Determine the [X, Y] coordinate at the center of the cell enclosing the given text.  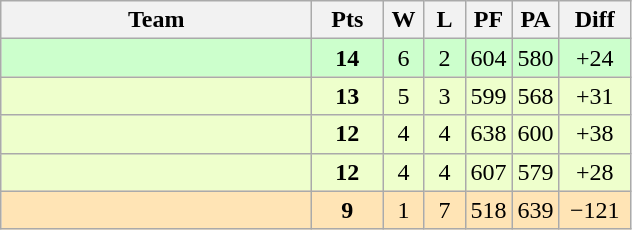
580 [536, 58]
639 [536, 210]
604 [488, 58]
W [404, 20]
Team [156, 20]
L [444, 20]
638 [488, 134]
599 [488, 96]
2 [444, 58]
+38 [594, 134]
5 [404, 96]
600 [536, 134]
6 [404, 58]
518 [488, 210]
14 [348, 58]
−121 [594, 210]
+24 [594, 58]
9 [348, 210]
3 [444, 96]
Pts [348, 20]
579 [536, 172]
607 [488, 172]
568 [536, 96]
PA [536, 20]
+28 [594, 172]
7 [444, 210]
Diff [594, 20]
13 [348, 96]
1 [404, 210]
PF [488, 20]
+31 [594, 96]
